Output the (X, Y) coordinate of the center of the cell containing the given text.  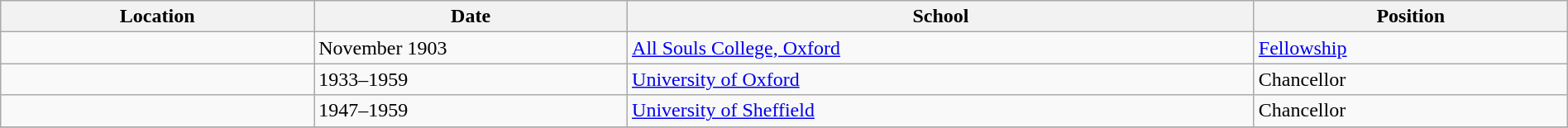
Position (1411, 17)
School (941, 17)
University of Oxford (941, 79)
1947–1959 (471, 111)
Fellowship (1411, 48)
All Souls College, Oxford (941, 48)
Date (471, 17)
November 1903 (471, 48)
University of Sheffield (941, 111)
1933–1959 (471, 79)
Location (157, 17)
